Search for the cell housing the specified text and yield its [X, Y] center coordinate. 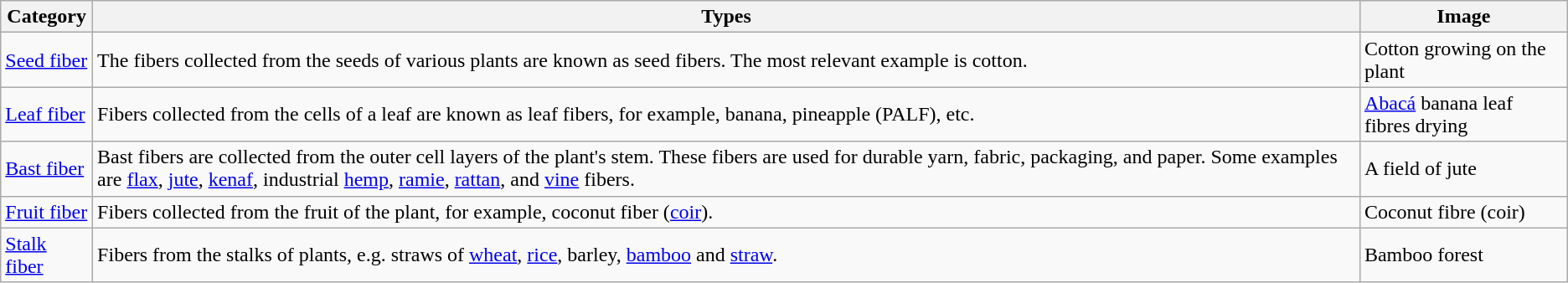
Fruit fiber [47, 212]
Image [1463, 17]
Leaf fiber [47, 114]
Fibers collected from the cells of a leaf are known as leaf fibers, for example, banana, pineapple (PALF), etc. [727, 114]
Cotton growing on the plant [1463, 60]
Coconut fibre (coir) [1463, 212]
Bamboo forest [1463, 255]
Abacá banana leaf fibres drying [1463, 114]
Category [47, 17]
Fibers from the stalks of plants, e.g. straws of wheat, rice, barley, bamboo and straw. [727, 255]
Fibers collected from the fruit of the plant, for example, coconut fiber (coir). [727, 212]
Seed fiber [47, 60]
Stalk fiber [47, 255]
Types [727, 17]
The fibers collected from the seeds of various plants are known as seed fibers. The most relevant example is cotton. [727, 60]
Bast fiber [47, 169]
A field of jute [1463, 169]
